Locate the cell with the specified text and output its (X, Y) center coordinate. 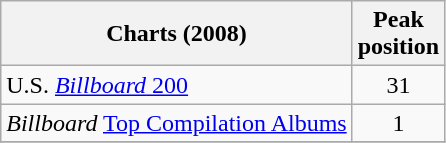
Billboard Top Compilation Albums (176, 123)
Charts (2008) (176, 34)
1 (398, 123)
U.S. Billboard 200 (176, 85)
Peakposition (398, 34)
31 (398, 85)
